Pinpoint the cell where the given text exists, returning its [x, y] midpoint coordinate. 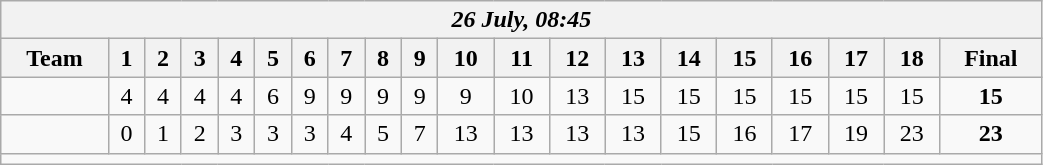
0 [126, 134]
11 [522, 58]
18 [912, 58]
12 [577, 58]
Team [54, 58]
14 [689, 58]
8 [384, 58]
26 July, 08:45 [522, 20]
Final [991, 58]
19 [856, 134]
